Return the (x, y) coordinate for the center point of the cell that contains the specified text.  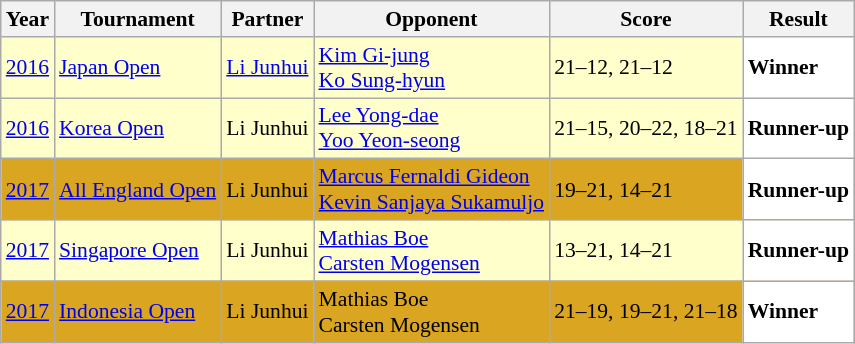
Partner (267, 19)
Kim Gi-jung Ko Sung-hyun (432, 68)
Japan Open (138, 68)
19–21, 14–21 (646, 190)
Singapore Open (138, 250)
Marcus Fernaldi Gideon Kevin Sanjaya Sukamuljo (432, 190)
Korea Open (138, 128)
21–19, 19–21, 21–18 (646, 312)
Opponent (432, 19)
Score (646, 19)
Year (28, 19)
Indonesia Open (138, 312)
21–12, 21–12 (646, 68)
All England Open (138, 190)
13–21, 14–21 (646, 250)
21–15, 20–22, 18–21 (646, 128)
Result (798, 19)
Tournament (138, 19)
Lee Yong-dae Yoo Yeon-seong (432, 128)
